Scan for the cell matching the given text and deliver its (X, Y) coordinate at center. 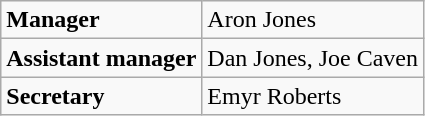
Emyr Roberts (313, 96)
Secretary (102, 96)
Aron Jones (313, 20)
Dan Jones, Joe Caven (313, 58)
Assistant manager (102, 58)
Manager (102, 20)
